From the cell containing the given text, extract its center point as [x, y] coordinate. 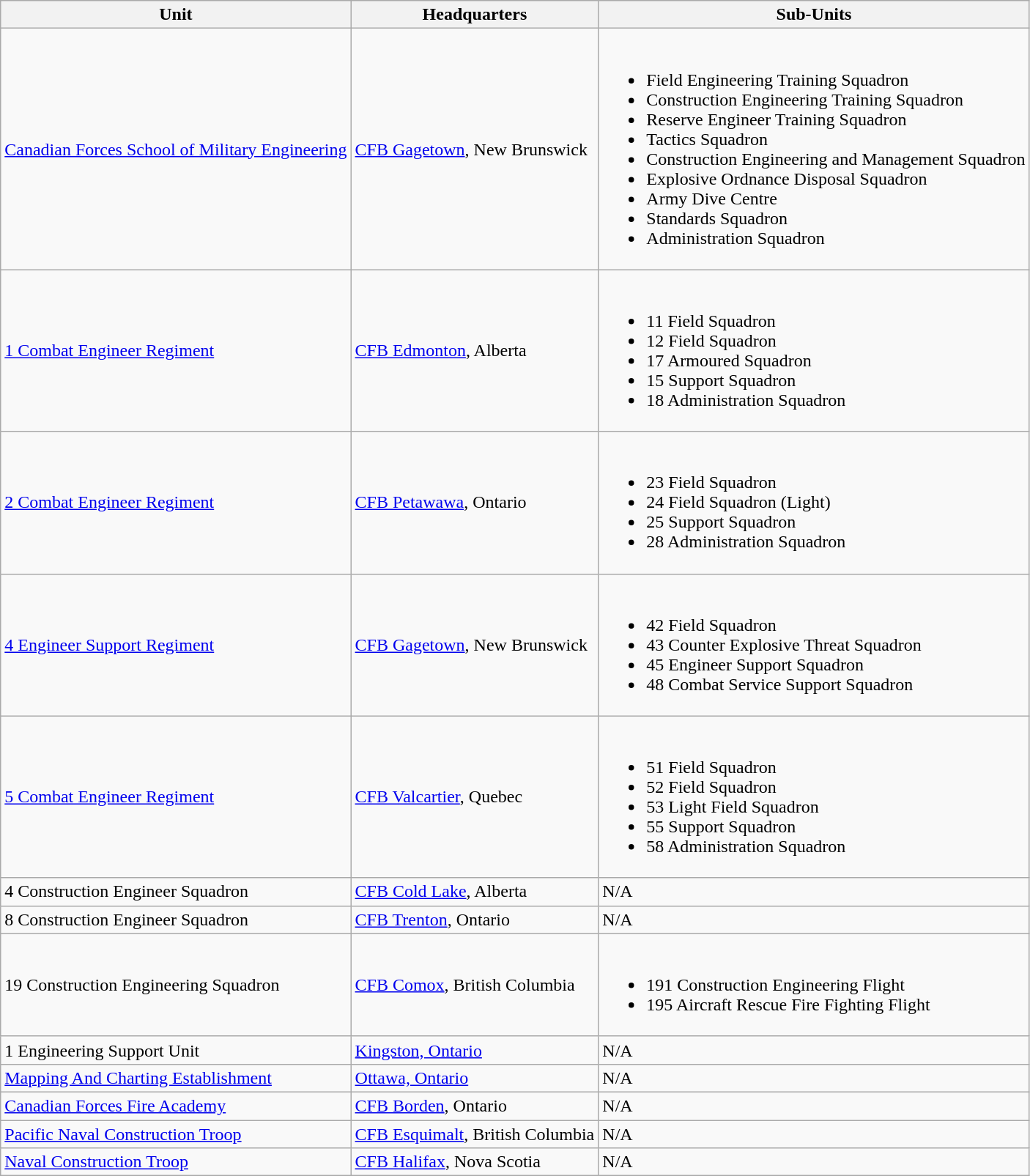
Ottawa, Ontario [475, 1078]
1 Combat Engineer Regiment [176, 350]
CFB Cold Lake, Alberta [475, 892]
8 Construction Engineer Squadron [176, 920]
Headquarters [475, 15]
CFB Halifax, Nova Scotia [475, 1162]
CFB Petawawa, Ontario [475, 503]
Unit [176, 15]
CFB Comox, British Columbia [475, 985]
Pacific Naval Construction Troop [176, 1134]
42 Field Squadron43 Counter Explosive Threat Squadron45 Engineer Support Squadron48 Combat Service Support Squadron [814, 645]
23 Field Squadron24 Field Squadron (Light)25 Support Squadron28 Administration Squadron [814, 503]
Canadian Forces School of Military Engineering [176, 149]
Sub-Units [814, 15]
11 Field Squadron12 Field Squadron17 Armoured Squadron15 Support Squadron18 Administration Squadron [814, 350]
5 Combat Engineer Regiment [176, 797]
2 Combat Engineer Regiment [176, 503]
Naval Construction Troop [176, 1162]
1 Engineering Support Unit [176, 1050]
CFB Borden, Ontario [475, 1106]
CFB Esquimalt, British Columbia [475, 1134]
Kingston, Ontario [475, 1050]
CFB Edmonton, Alberta [475, 350]
CFB Trenton, Ontario [475, 920]
CFB Valcartier, Quebec [475, 797]
191 Construction Engineering Flight195 Aircraft Rescue Fire Fighting Flight [814, 985]
4 Engineer Support Regiment [176, 645]
Canadian Forces Fire Academy [176, 1106]
51 Field Squadron52 Field Squadron53 Light Field Squadron55 Support Squadron58 Administration Squadron [814, 797]
4 Construction Engineer Squadron [176, 892]
Mapping And Charting Establishment [176, 1078]
19 Construction Engineering Squadron [176, 985]
